Locate the cell with the specified text and output its (X, Y) center coordinate. 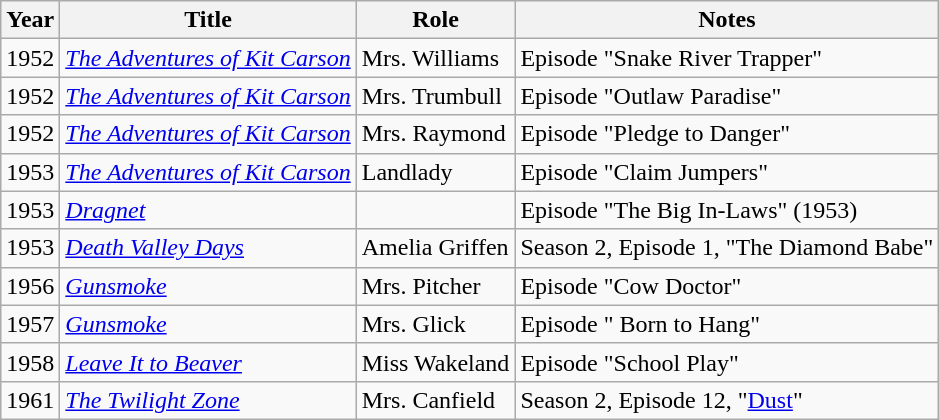
Episode "Pledge to Danger" (727, 134)
Notes (727, 20)
Episode "Claim Jumpers" (727, 172)
1957 (30, 324)
The Twilight Zone (208, 400)
Season 2, Episode 12, "Dust" (727, 400)
Episode "Cow Doctor" (727, 286)
Mrs. Canfield (436, 400)
Mrs. Williams (436, 58)
Episode "School Play" (727, 362)
Mrs. Trumbull (436, 96)
1961 (30, 400)
1958 (30, 362)
Role (436, 20)
Mrs. Glick (436, 324)
Dragnet (208, 210)
Episode "Outlaw Paradise" (727, 96)
Title (208, 20)
Miss Wakeland (436, 362)
Landlady (436, 172)
1956 (30, 286)
Episode "The Big In-Laws" (1953) (727, 210)
Leave It to Beaver (208, 362)
Episode " Born to Hang" (727, 324)
Mrs. Pitcher (436, 286)
Season 2, Episode 1, "The Diamond Babe" (727, 248)
Death Valley Days (208, 248)
Amelia Griffen (436, 248)
Episode "Snake River Trapper" (727, 58)
Mrs. Raymond (436, 134)
Year (30, 20)
